Find where the given text appears and provide that cell's center as [X, Y] coordinate. 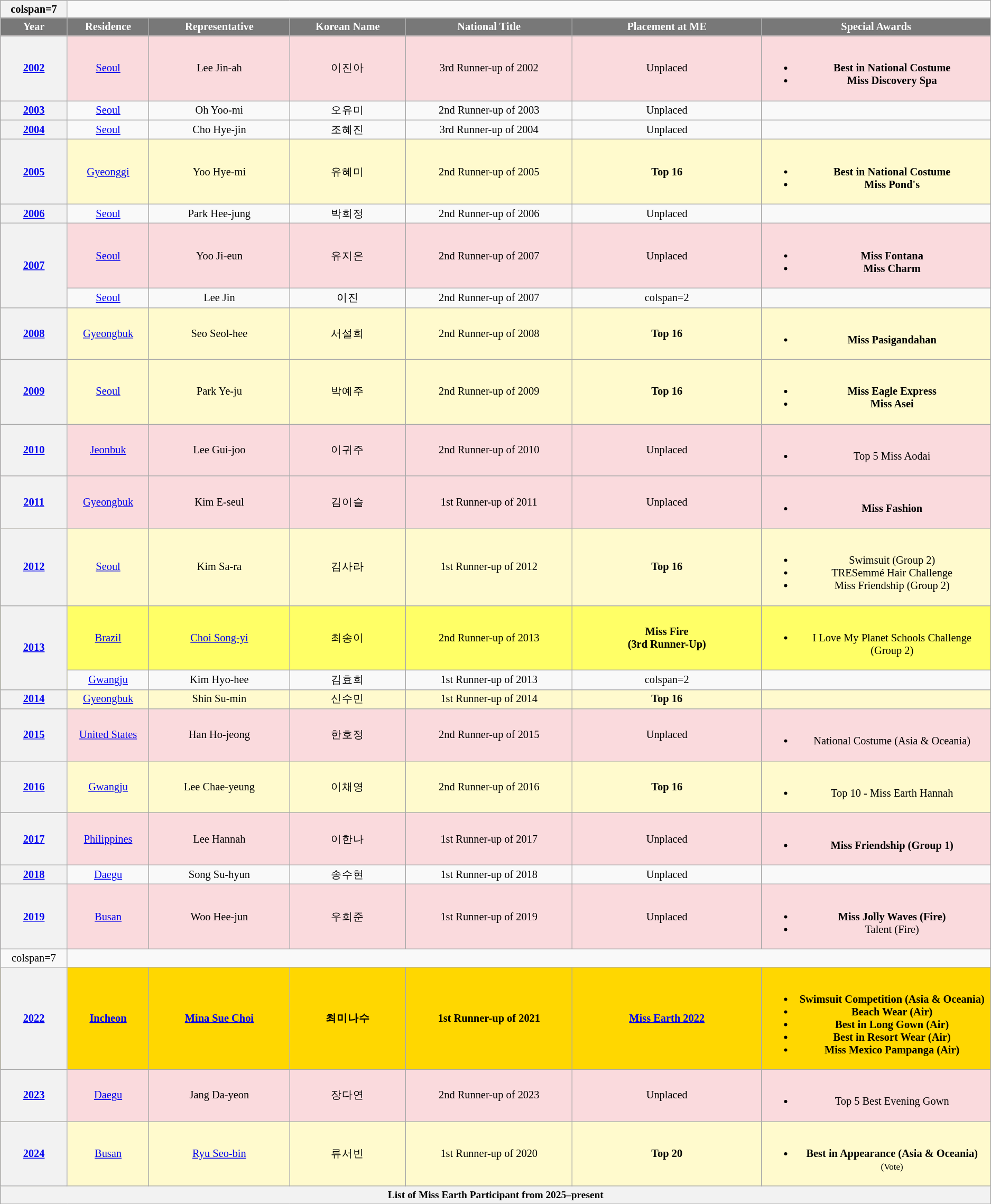
2nd Runner-up of 2009 [489, 391]
Mina Sue Choi [219, 1018]
2nd Runner-up of 2016 [489, 787]
Swimsuit (Group 2) TRESemmé Hair Challenge Miss Friendship (Group 2) [876, 566]
2016 [34, 787]
Kim Hyo-hee [219, 679]
2nd Runner-up of 2006 [489, 213]
Miss Fire (3rd Runner-Up) [667, 638]
2008 [34, 333]
Best in Appearance (Asia & Oceania) (Vote) [876, 1153]
Best in National CostumeMiss Pond's [876, 171]
Miss Earth 2022 [667, 1018]
Swimsuit Competition (Asia & Oceania) Beach Wear (Air) Best in Long Gown (Air) Best in Resort Wear (Air)Miss Mexico Pampanga (Air) [876, 1018]
Lee Hannah [219, 838]
Special Awards [876, 27]
2004 [34, 130]
Representative [219, 27]
2006 [34, 213]
2023 [34, 1095]
Year [34, 27]
2009 [34, 391]
송수현 [348, 875]
신수민 [348, 699]
Miss FontanaMiss Charm [876, 255]
1st Runner-up of 2013 [489, 679]
1st Runner-up of 2020 [489, 1153]
2nd Runner-up of 2023 [489, 1095]
Best in National CostumeMiss Discovery Spa [876, 68]
Han Ho-jeong [219, 735]
2022 [34, 1018]
최송이 [348, 638]
2nd Runner-up of 2008 [489, 333]
Top 10 - Miss Earth Hannah [876, 787]
Park Ye-ju [219, 391]
National Title [489, 27]
Lee Chae-yeung [219, 787]
Yoo Hye-mi [219, 171]
이채영 [348, 787]
2nd Runner-up of 2010 [489, 450]
Philippines [108, 838]
2nd Runner-up of 2015 [489, 735]
Kim E-seul [219, 502]
우희준 [348, 917]
2014 [34, 699]
2005 [34, 171]
Shin Su-min [219, 699]
Seo Seol-hee [219, 333]
박희정 [348, 213]
장다연 [348, 1095]
이진 [348, 298]
Lee Jin [219, 298]
2007 [34, 265]
2011 [34, 502]
I Love My Planet Schools Challenge (Group 2) [876, 638]
김효희 [348, 679]
1st Runner-up of 2021 [489, 1018]
Miss Fashion [876, 502]
조혜진 [348, 130]
2017 [34, 838]
2nd Runner-up of 2005 [489, 171]
오유미 [348, 110]
Miss Pasigandahan [876, 333]
2019 [34, 917]
Park Hee-jung [219, 213]
List of Miss Earth Participant from 2025–present [496, 1195]
Jang Da-yeon [219, 1095]
2013 [34, 648]
2nd Runner-up of 2003 [489, 110]
이귀주 [348, 450]
2018 [34, 875]
Top 5 Miss Aodai [876, 450]
3rd Runner-up of 2002 [489, 68]
김사라 [348, 566]
한호정 [348, 735]
Choi Song-yi [219, 638]
류서빈 [348, 1153]
Lee Gui-joo [219, 450]
Miss Jolly Waves (Fire) Talent (Fire) [876, 917]
Cho Hye-jin [219, 130]
Gyeonggi [108, 171]
Brazil [108, 638]
1st Runner-up of 2018 [489, 875]
2015 [34, 735]
1st Runner-up of 2019 [489, 917]
Yoo Ji-eun [219, 255]
박예주 [348, 391]
이한나 [348, 838]
1st Runner-up of 2012 [489, 566]
Jeonbuk [108, 450]
Oh Yoo-mi [219, 110]
김이슬 [348, 502]
Woo Hee-jun [219, 917]
Incheon [108, 1018]
Korean Name [348, 27]
2002 [34, 68]
2010 [34, 450]
Placement at ME [667, 27]
최미나수 [348, 1018]
유혜미 [348, 171]
Miss Eagle ExpressMiss Asei [876, 391]
Song Su-hyun [219, 875]
Kim Sa-ra [219, 566]
United States [108, 735]
1st Runner-up of 2014 [489, 699]
유지은 [348, 255]
2024 [34, 1153]
Ryu Seo-bin [219, 1153]
서설희 [348, 333]
Top 5 Best Evening Gown [876, 1095]
Residence [108, 27]
2012 [34, 566]
이진아 [348, 68]
Top 20 [667, 1153]
1st Runner-up of 2011 [489, 502]
2nd Runner-up of 2013 [489, 638]
Lee Jin-ah [219, 68]
3rd Runner-up of 2004 [489, 130]
2003 [34, 110]
Miss Friendship (Group 1) [876, 838]
1st Runner-up of 2017 [489, 838]
National Costume (Asia & Oceania) [876, 735]
